Return [X, Y] of the center of cell containing provided text 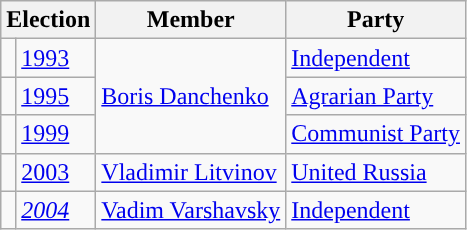
Party [376, 20]
Communist Party [376, 134]
1999 [56, 134]
Agrarian Party [376, 96]
2004 [56, 210]
1993 [56, 58]
Election [48, 20]
2003 [56, 172]
1995 [56, 96]
Member [191, 20]
United Russia [376, 172]
Vladimir Litvinov [191, 172]
Vadim Varshavsky [191, 210]
Boris Danchenko [191, 96]
